Return (x, y) of the center of cell containing provided text 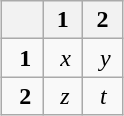
x (63, 58)
t (103, 96)
z (63, 96)
y (103, 58)
